Detect which cell encompasses the target text, then output its [X, Y] center coordinate. 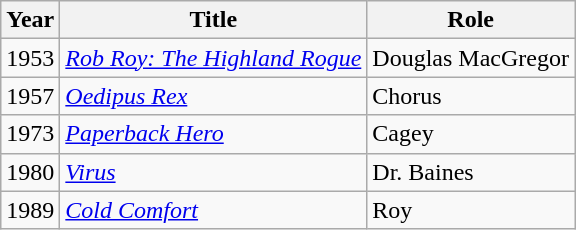
Dr. Baines [471, 172]
Roy [471, 210]
Paperback Hero [214, 134]
Virus [214, 172]
Cagey [471, 134]
1953 [30, 58]
Title [214, 20]
Rob Roy: The Highland Rogue [214, 58]
Role [471, 20]
Oedipus Rex [214, 96]
1973 [30, 134]
Cold Comfort [214, 210]
1989 [30, 210]
Chorus [471, 96]
Year [30, 20]
1957 [30, 96]
1980 [30, 172]
Douglas MacGregor [471, 58]
